Identify which cell holds the provided text, then report its (x, y) central coordinate. 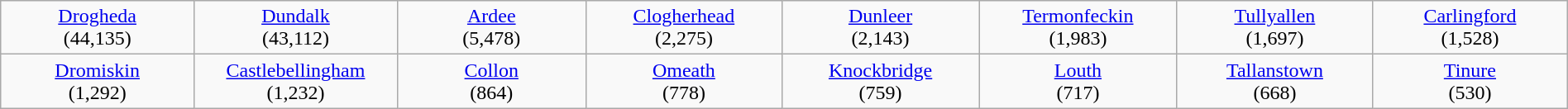
Ardee(5,478) (491, 28)
Omeath(778) (683, 81)
Collon(864) (491, 81)
Castlebellingham(1,232) (296, 81)
Clogherhead(2,275) (683, 28)
Dromiskin(1,292) (98, 81)
Termonfeckin(1,983) (1078, 28)
Tallanstown(668) (1274, 81)
Tinure(530) (1470, 81)
Drogheda(44,135) (98, 28)
Tullyallen(1,697) (1274, 28)
Louth(717) (1078, 81)
Knockbridge(759) (881, 81)
Dunleer(2,143) (881, 28)
Dundalk(43,112) (296, 28)
Carlingford(1,528) (1470, 28)
